Pinpoint the cell where the given text exists, returning its (X, Y) midpoint coordinate. 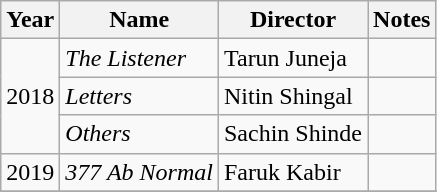
Notes (402, 20)
Letters (140, 96)
Nitin Shingal (292, 96)
Others (140, 134)
Director (292, 20)
377 Ab Normal (140, 172)
Sachin Shinde (292, 134)
Name (140, 20)
The Listener (140, 58)
2018 (30, 96)
Faruk Kabir (292, 172)
2019 (30, 172)
Year (30, 20)
Tarun Juneja (292, 58)
